For the text-containing cell, return its midpoint in (x, y) coordinate format. 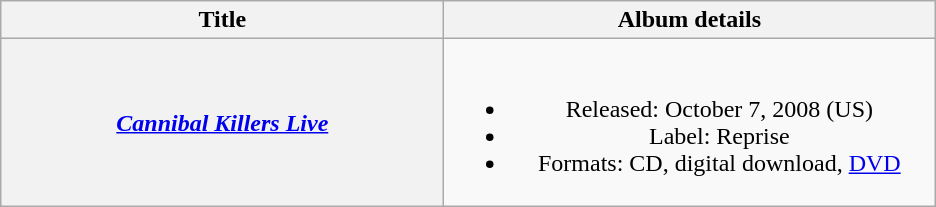
Title (222, 20)
Released: October 7, 2008 (US)Label: RepriseFormats: CD, digital download, DVD (690, 122)
Album details (690, 20)
Cannibal Killers Live (222, 122)
